Output the [X, Y] coordinate of the center of the cell containing the given text.  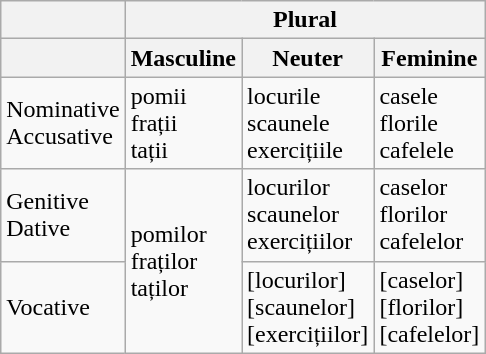
locurilorscaunelorexercițiilor [308, 215]
caseleflorilecafelele [430, 123]
[locurilor][scaunelor][exercițiilor] [308, 307]
[caselor][florilor][cafelelor] [430, 307]
GenitiveDative [63, 215]
caselorflorilorcafelelor [430, 215]
Neuter [308, 58]
pomiifrațiitații [183, 123]
NominativeAccusative [63, 123]
Feminine [430, 58]
locurilescauneleexercițiile [308, 123]
Vocative [63, 307]
pomilorfrațilortaților [183, 261]
Masculine [183, 58]
Plural [305, 20]
